From the cell containing the given text, extract its center point as (x, y) coordinate. 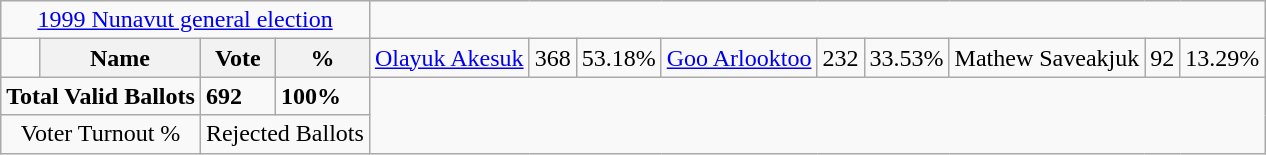
92 (1162, 58)
368 (552, 58)
% (322, 58)
Voter Turnout % (101, 134)
232 (840, 58)
Olayuk Akesuk (449, 58)
Name (120, 58)
Total Valid Ballots (101, 96)
13.29% (1222, 58)
1999 Nunavut general election (186, 20)
692 (238, 96)
Rejected Ballots (284, 134)
100% (322, 96)
33.53% (906, 58)
Mathew Saveakjuk (1047, 58)
Vote (238, 58)
53.18% (618, 58)
Goo Arlooktoo (739, 58)
